Identify which cell holds the provided text, then report its (X, Y) central coordinate. 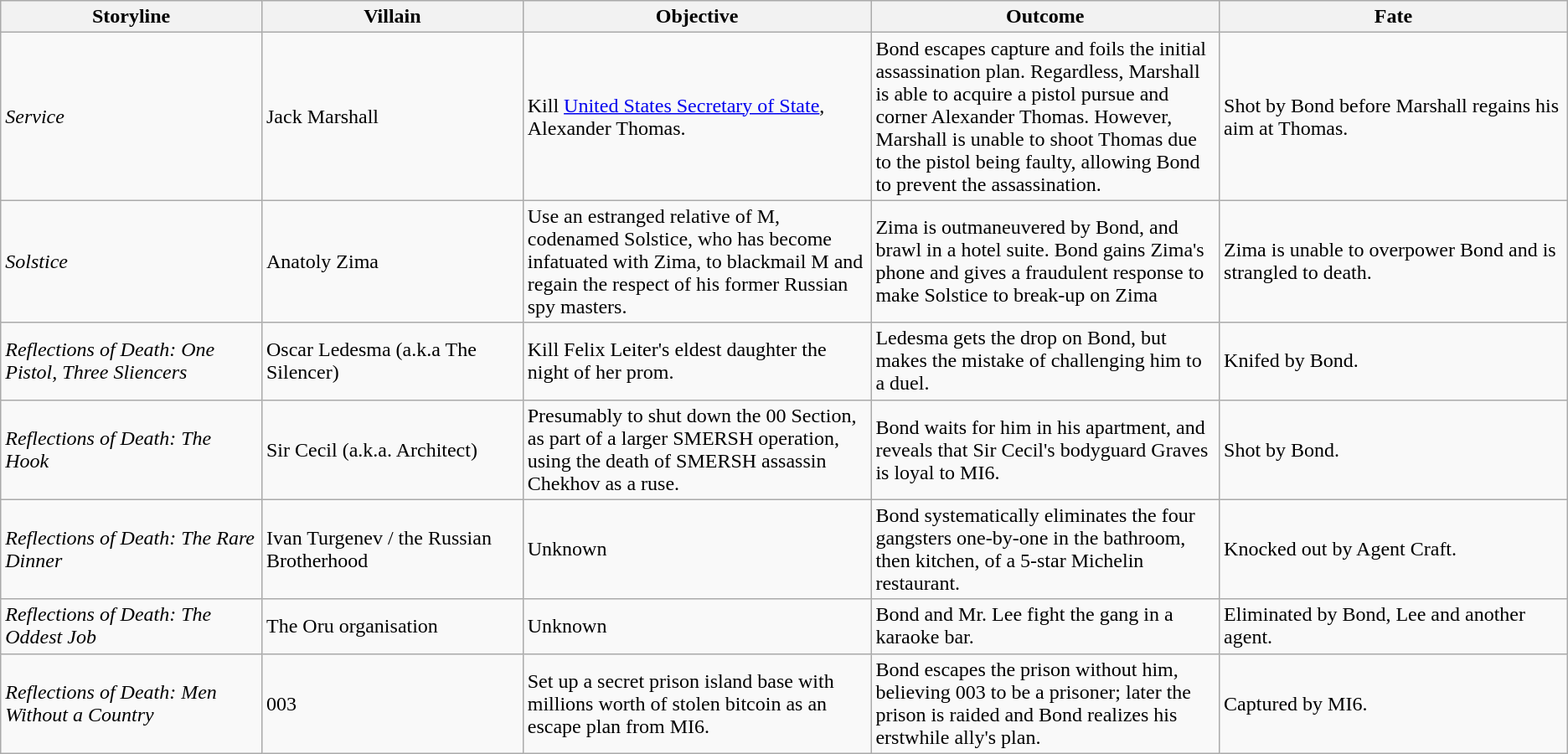
Kill Felix Leiter's eldest daughter the night of her prom. (697, 361)
Reflections of Death: The Rare Dinner (132, 550)
Shot by Bond. (1394, 449)
Storyline (132, 17)
Anatoly Zima (392, 261)
Presumably to shut down the 00 Section, as part of a larger SMERSH operation, using the death of SMERSH assassin Chekhov as a ruse. (697, 449)
Reflections of Death: Men Without a Country (132, 704)
The Oru organisation (392, 627)
Solstice (132, 261)
Ledesma gets the drop on Bond, but makes the mistake of challenging him to a duel. (1045, 361)
003 (392, 704)
Zima is unable to overpower Bond and is strangled to death. (1394, 261)
Fate (1394, 17)
Set up a secret prison island base with millions worth of stolen bitcoin as an escape plan from MI6. (697, 704)
Reflections of Death: One Pistol, Three Sliencers (132, 361)
Sir Cecil (a.k.a. Architect) (392, 449)
Villain (392, 17)
Knifed by Bond. (1394, 361)
Objective (697, 17)
Bond and Mr. Lee fight the gang in a karaoke bar. (1045, 627)
Reflections of Death: The Oddest Job (132, 627)
Bond escapes the prison without him, believing 003 to be a prisoner; later the prison is raided and Bond realizes his erstwhile ally's plan. (1045, 704)
Shot by Bond before Marshall regains his aim at Thomas. (1394, 116)
Reflections of Death: The Hook (132, 449)
Outcome (1045, 17)
Oscar Ledesma (a.k.a The Silencer) (392, 361)
Jack Marshall (392, 116)
Kill United States Secretary of State, Alexander Thomas. (697, 116)
Bond systematically eliminates the four gangsters one-by-one in the bathroom, then kitchen, of a 5-star Michelin restaurant. (1045, 550)
Service (132, 116)
Eliminated by Bond, Lee and another agent. (1394, 627)
Ivan Turgenev / the Russian Brotherhood (392, 550)
Captured by MI6. (1394, 704)
Knocked out by Agent Craft. (1394, 550)
Bond waits for him in his apartment, and reveals that Sir Cecil's bodyguard Graves is loyal to MI6. (1045, 449)
